Provide the (x, y) coordinate of the cell's center where the given text is located.  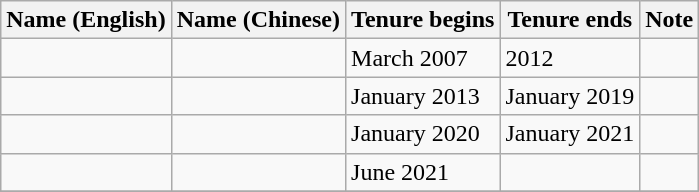
Note (670, 20)
Tenure ends (570, 20)
January 2020 (423, 134)
March 2007 (423, 58)
June 2021 (423, 172)
January 2019 (570, 96)
January 2013 (423, 96)
2012 (570, 58)
January 2021 (570, 134)
Name (Chinese) (258, 20)
Tenure begins (423, 20)
Name (English) (86, 20)
